Output the [x, y] coordinate of the center of the cell containing the given text.  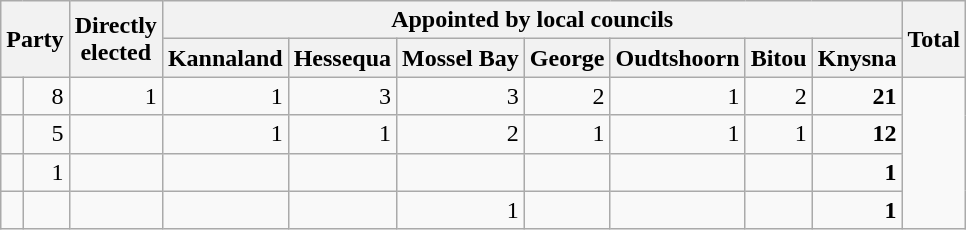
8 [46, 96]
Party [35, 39]
Mossel Bay [461, 58]
Oudtshoorn [678, 58]
Directlyelected [116, 39]
21 [857, 96]
Bitou [778, 58]
5 [46, 134]
Total [934, 39]
Hessequa [342, 58]
George [567, 58]
Knysna [857, 58]
Appointed by local councils [532, 20]
12 [857, 134]
Kannaland [225, 58]
